Extract the [X, Y] coordinate from the center of the cell holding the provided text.  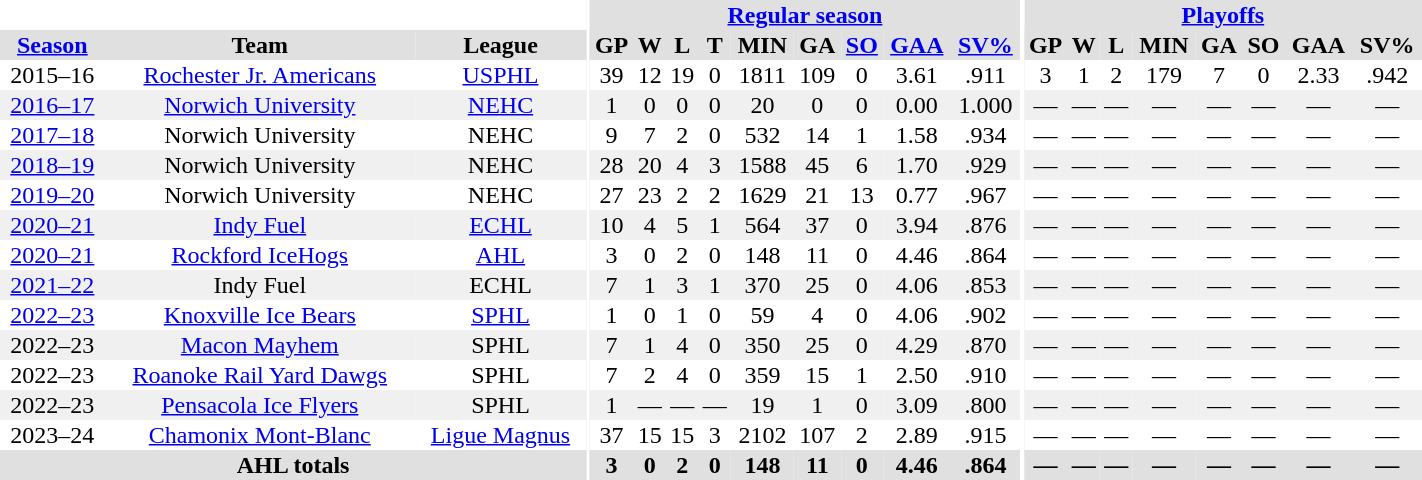
.910 [986, 375]
Playoffs [1223, 15]
1.000 [986, 105]
Regular season [805, 15]
.876 [986, 225]
Rockford IceHogs [260, 255]
League [500, 45]
0.00 [917, 105]
Pensacola Ice Flyers [260, 405]
.915 [986, 435]
4.29 [917, 345]
6 [862, 165]
2021–22 [52, 285]
2023–24 [52, 435]
2018–19 [52, 165]
9 [612, 135]
107 [818, 435]
3.94 [917, 225]
1811 [762, 75]
45 [818, 165]
59 [762, 315]
179 [1164, 75]
2019–20 [52, 195]
Chamonix Mont-Blanc [260, 435]
.800 [986, 405]
1588 [762, 165]
14 [818, 135]
Team [260, 45]
USPHL [500, 75]
23 [649, 195]
2.50 [917, 375]
13 [862, 195]
Rochester Jr. Americans [260, 75]
2.89 [917, 435]
.942 [1387, 75]
564 [762, 225]
T [714, 45]
10 [612, 225]
2102 [762, 435]
109 [818, 75]
Roanoke Rail Yard Dawgs [260, 375]
1.58 [917, 135]
5 [682, 225]
.929 [986, 165]
2016–17 [52, 105]
.870 [986, 345]
Ligue Magnus [500, 435]
AHL [500, 255]
28 [612, 165]
532 [762, 135]
27 [612, 195]
.911 [986, 75]
0.77 [917, 195]
1629 [762, 195]
.934 [986, 135]
AHL totals [293, 465]
.967 [986, 195]
1.70 [917, 165]
370 [762, 285]
3.61 [917, 75]
359 [762, 375]
2.33 [1318, 75]
3.09 [917, 405]
.902 [986, 315]
12 [649, 75]
Knoxville Ice Bears [260, 315]
21 [818, 195]
Macon Mayhem [260, 345]
350 [762, 345]
2015–16 [52, 75]
39 [612, 75]
.853 [986, 285]
Season [52, 45]
2017–18 [52, 135]
